Output the (X, Y) coordinate of the center of the cell containing the given text.  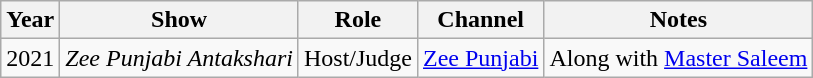
Zee Punjabi Antakshari (180, 58)
Along with Master Saleem (678, 58)
Year (30, 20)
2021 (30, 58)
Notes (678, 20)
Host/Judge (358, 58)
Zee Punjabi (480, 58)
Channel (480, 20)
Role (358, 20)
Show (180, 20)
